Scan for the cell matching the given text and deliver its (x, y) coordinate at center. 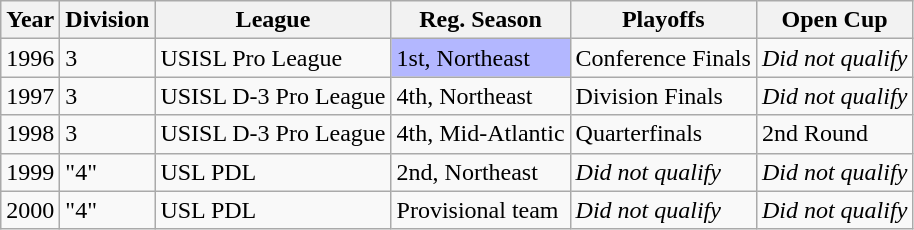
Reg. Season (480, 20)
1998 (30, 134)
League (273, 20)
Quarterfinals (663, 134)
Provisional team (480, 210)
2000 (30, 210)
Conference Finals (663, 58)
USISL Pro League (273, 58)
Year (30, 20)
Playoffs (663, 20)
1996 (30, 58)
2nd, Northeast (480, 172)
4th, Mid-Atlantic (480, 134)
4th, Northeast (480, 96)
1st, Northeast (480, 58)
Open Cup (834, 20)
2nd Round (834, 134)
1999 (30, 172)
1997 (30, 96)
Division (108, 20)
Division Finals (663, 96)
